Output the (X, Y) coordinate of the center of the cell containing the given text.  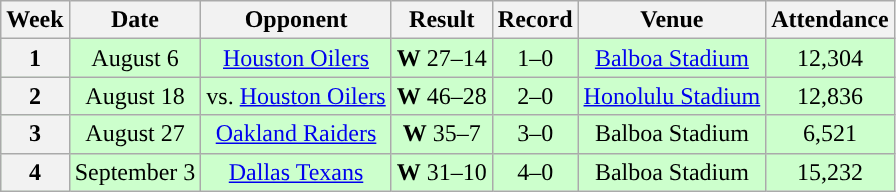
Houston Oilers (296, 58)
Honolulu Stadium (672, 96)
W 31–10 (442, 172)
Result (442, 20)
Venue (672, 20)
August 18 (135, 96)
Opponent (296, 20)
4 (35, 172)
Attendance (830, 20)
W 46–28 (442, 96)
W 27–14 (442, 58)
Date (135, 20)
12,836 (830, 96)
2–0 (535, 96)
W 35–7 (442, 134)
6,521 (830, 134)
3–0 (535, 134)
1 (35, 58)
September 3 (135, 172)
2 (35, 96)
Dallas Texans (296, 172)
August 27 (135, 134)
August 6 (135, 58)
Record (535, 20)
Week (35, 20)
vs. Houston Oilers (296, 96)
Oakland Raiders (296, 134)
3 (35, 134)
15,232 (830, 172)
12,304 (830, 58)
4–0 (535, 172)
1–0 (535, 58)
